Locate the cell with the specified text and output its [x, y] center coordinate. 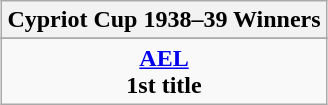
AEL1st title [164, 72]
Cypriot Cup 1938–39 Winners [164, 20]
